Pinpoint the cell where the given text exists, returning its (X, Y) midpoint coordinate. 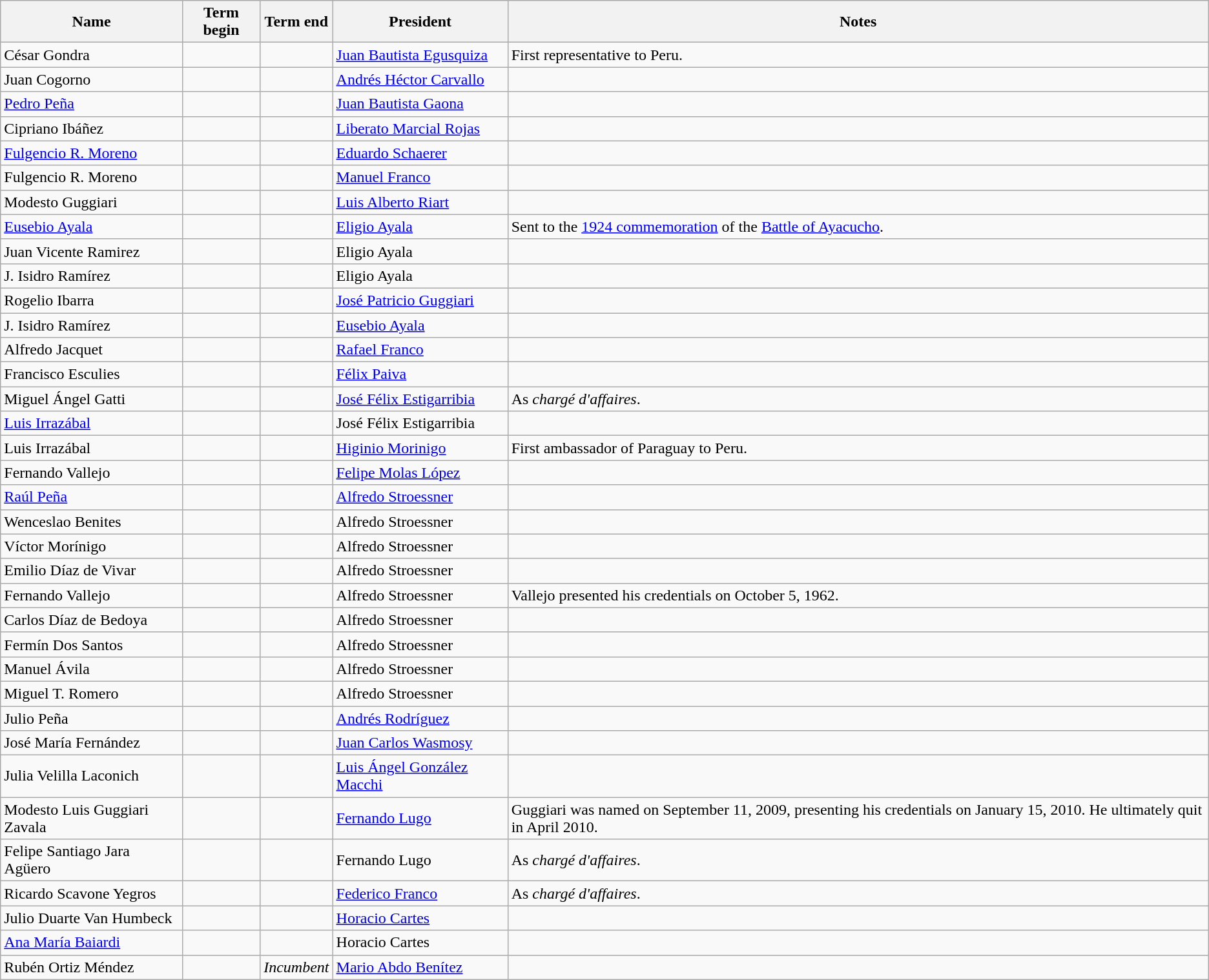
Modesto Luis Guggiari Zavala (92, 819)
Rubén Ortiz Méndez (92, 967)
Sent to the 1924 commemoration of the Battle of Ayacucho. (858, 227)
Luis Alberto Riart (420, 202)
Liberato Marcial Rojas (420, 128)
Víctor Morínigo (92, 546)
Vallejo presented his credentials on October 5, 1962. (858, 595)
Alfredo Jacquet (92, 350)
Luis Ángel González Macchi (420, 776)
Félix Paiva (420, 374)
Notes (858, 22)
Emilio Díaz de Vivar (92, 571)
Mario Abdo Benítez (420, 967)
Incumbent (296, 967)
First representative to Peru. (858, 55)
Higinio Morinigo (420, 448)
Rafael Franco (420, 350)
Pedro Peña (92, 104)
Miguel T. Romero (92, 693)
President (420, 22)
Julio Peña (92, 719)
José Patricio Guggiari (420, 300)
Manuel Ávila (92, 669)
Ricardo Scavone Yegros (92, 893)
Julio Duarte Van Humbeck (92, 918)
Juan Carlos Wasmosy (420, 743)
Juan Cogorno (92, 79)
Federico Franco (420, 893)
Andrés Rodríguez (420, 719)
Rogelio Ibarra (92, 300)
Raúl Peña (92, 497)
Modesto Guggiari (92, 202)
José María Fernández (92, 743)
Name (92, 22)
Term begin (221, 22)
Guggiari was named on September 11, 2009, presenting his credentials on January 15, 2010. He ultimately quit in April 2010. (858, 819)
Juan Bautista Egusquiza (420, 55)
Term end (296, 22)
Eduardo Schaerer (420, 153)
Wenceslao Benites (92, 522)
Felipe Molas López (420, 473)
Juan Bautista Gaona (420, 104)
Andrés Héctor Carvallo (420, 79)
Felipe Santiago Jara Agüero (92, 860)
Ana María Baiardi (92, 943)
Francisco Esculies (92, 374)
Miguel Ángel Gatti (92, 399)
Fermín Dos Santos (92, 644)
Carlos Díaz de Bedoya (92, 620)
Cipriano Ibáñez (92, 128)
César Gondra (92, 55)
Manuel Franco (420, 178)
Juan Vicente Ramirez (92, 251)
Julia Velilla Laconich (92, 776)
First ambassador of Paraguay to Peru. (858, 448)
